Locate the cell with the specified text and output its [x, y] center coordinate. 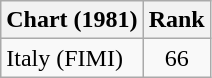
Italy (FIMI) [72, 58]
Chart (1981) [72, 20]
66 [176, 58]
Rank [176, 20]
